Locate the cell with the specified text and output its [X, Y] center coordinate. 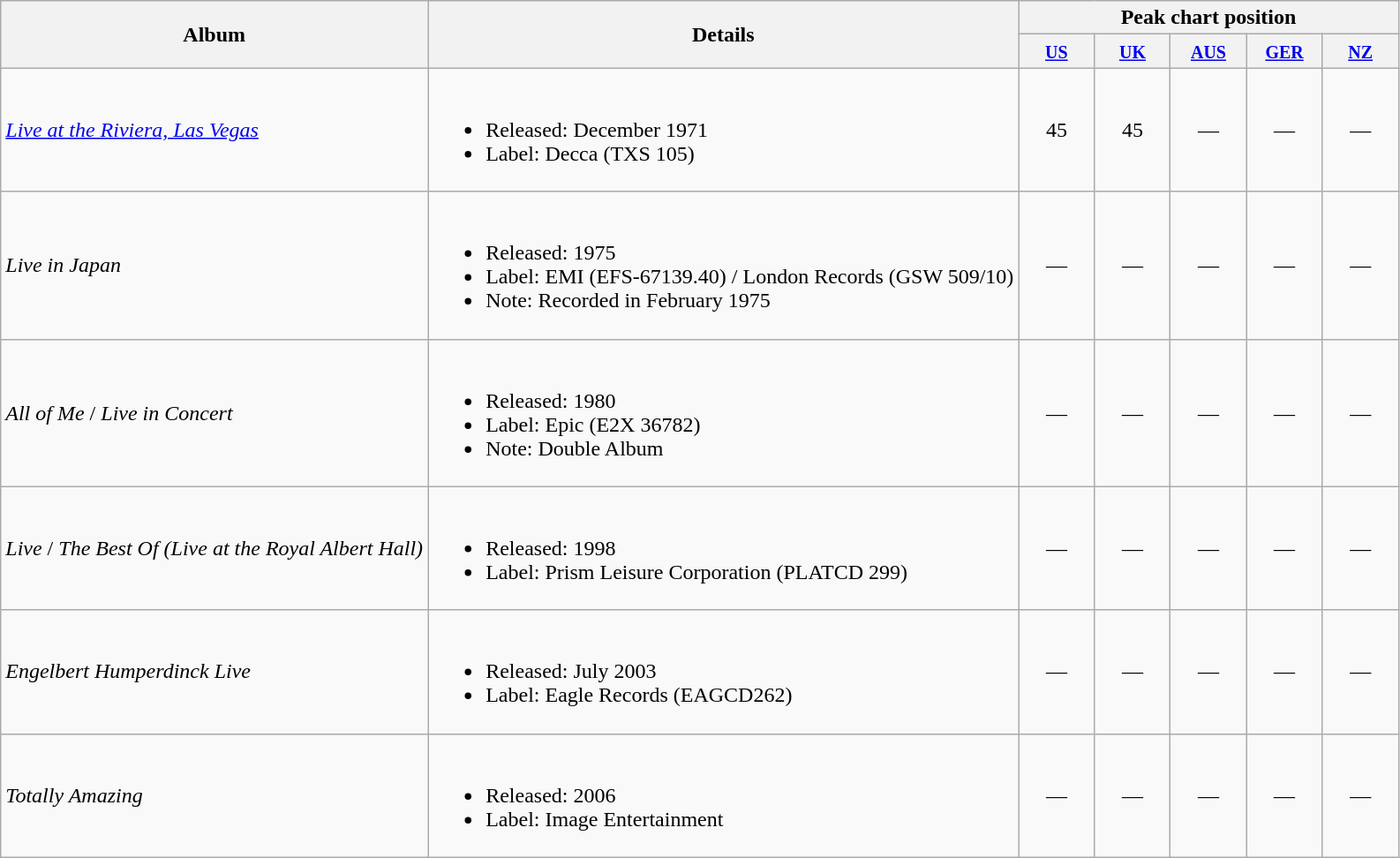
Released: 2006Label: Image Entertainment [724, 795]
Released: 1980Label: Epic (E2X 36782)Note: Double Album [724, 413]
GER [1284, 51]
Released: 1998Label: Prism Leisure Corporation (PLATCD 299) [724, 548]
US [1057, 51]
UK [1133, 51]
All of Me / Live in Concert [215, 413]
Live / The Best Of (Live at the Royal Albert Hall) [215, 548]
Released: December 1971Label: Decca (TXS 105) [724, 130]
Peak chart position [1208, 18]
Album [215, 34]
Totally Amazing [215, 795]
Released: July 2003Label: Eagle Records (EAGCD262) [724, 672]
Engelbert Humperdinck Live [215, 672]
Details [724, 34]
AUS [1208, 51]
Live in Japan [215, 265]
NZ [1360, 51]
Released: 1975Label: EMI (EFS-67139.40) / London Records (GSW 509/10)Note: Recorded in February 1975 [724, 265]
Live at the Riviera, Las Vegas [215, 130]
